Scan for the cell matching the given text and deliver its [X, Y] coordinate at center. 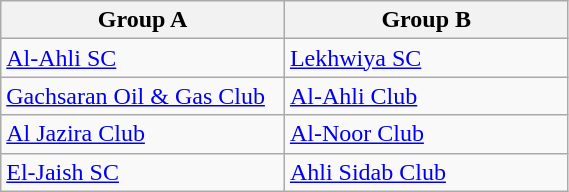
Ahli Sidab Club [426, 172]
Al-Ahli Club [426, 96]
El-Jaish SC [143, 172]
Gachsaran Oil & Gas Club [143, 96]
Al-Noor Club [426, 134]
Lekhwiya SC [426, 58]
Al-Ahli SC [143, 58]
Al Jazira Club [143, 134]
Group A [143, 20]
Group B [426, 20]
